Return the (x, y) coordinate for the center point of the cell that contains the specified text.  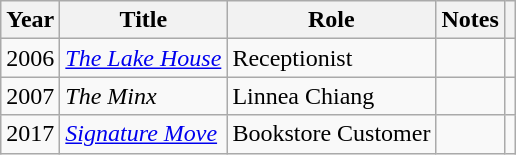
Receptionist (332, 58)
Bookstore Customer (332, 134)
2006 (30, 58)
2017 (30, 134)
Linnea Chiang (332, 96)
2007 (30, 96)
The Lake House (144, 58)
Notes (470, 20)
Role (332, 20)
The Minx (144, 96)
Year (30, 20)
Title (144, 20)
Signature Move (144, 134)
